Provide the (x, y) coordinate of the cell's center where the given text is located.  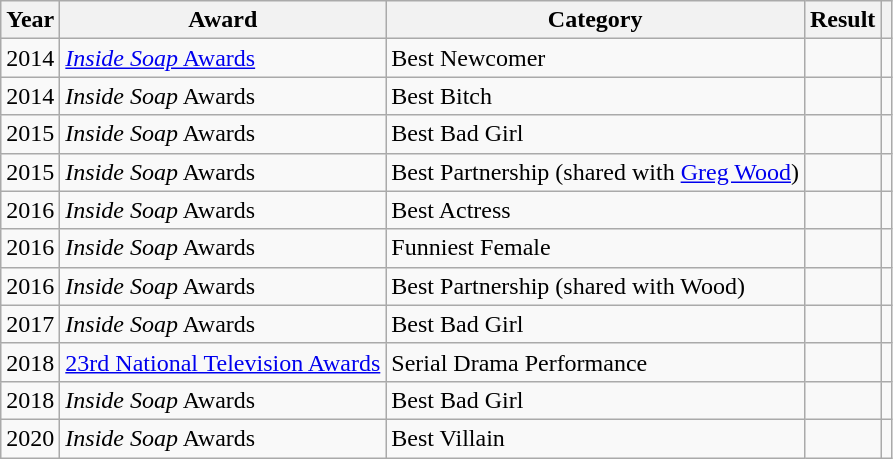
Funniest Female (596, 248)
23rd National Television Awards (223, 362)
Best Partnership (shared with Wood) (596, 286)
Best Actress (596, 210)
Best Bitch (596, 96)
Result (842, 20)
Best Partnership (shared with Greg Wood) (596, 172)
2017 (30, 324)
Serial Drama Performance (596, 362)
Category (596, 20)
Year (30, 20)
2020 (30, 438)
Award (223, 20)
Best Villain (596, 438)
Best Newcomer (596, 58)
